Scan for the cell matching the given text and deliver its (x, y) coordinate at center. 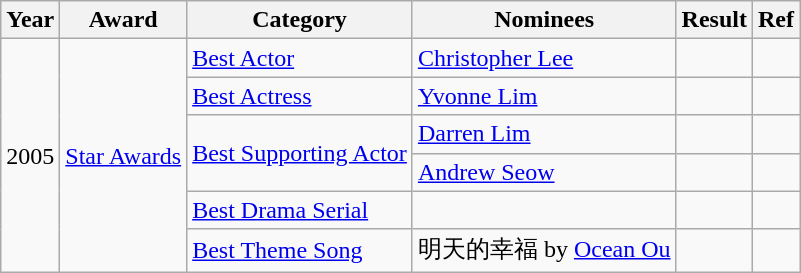
Ref (776, 20)
2005 (30, 156)
Andrew Seow (544, 172)
Year (30, 20)
Christopher Lee (544, 58)
Award (124, 20)
Nominees (544, 20)
Best Drama Serial (300, 210)
Best Supporting Actor (300, 153)
Best Theme Song (300, 250)
明天的幸福 by Ocean Ou (544, 250)
Best Actress (300, 96)
Darren Lim (544, 134)
Best Actor (300, 58)
Yvonne Lim (544, 96)
Category (300, 20)
Result (714, 20)
Star Awards (124, 156)
